Scan for the cell matching the given text and deliver its (X, Y) coordinate at center. 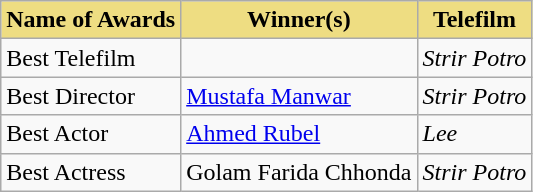
Mustafa Manwar (299, 96)
Name of Awards (91, 20)
Winner(s) (299, 20)
Lee (474, 134)
Best Director (91, 96)
Best Actress (91, 172)
Golam Farida Chhonda (299, 172)
Telefilm (474, 20)
Best Telefilm (91, 58)
Best Actor (91, 134)
Ahmed Rubel (299, 134)
